Output the [x, y] coordinate of the center of the cell containing the given text.  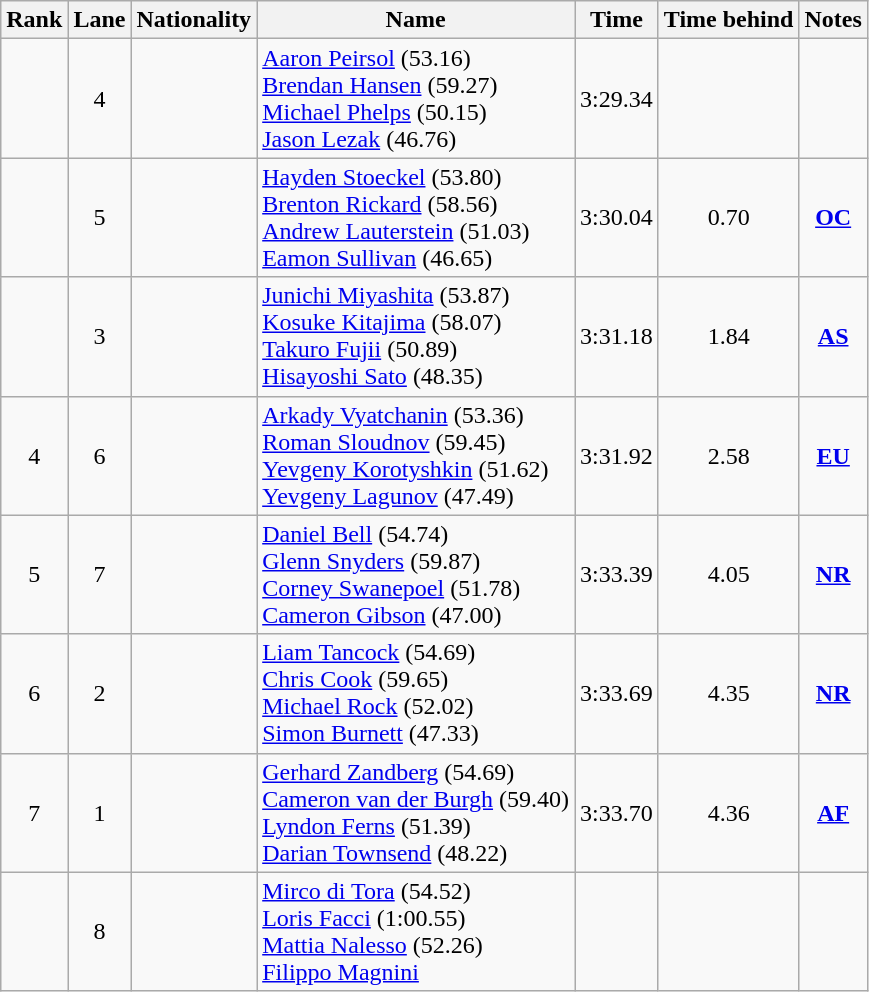
1 [100, 812]
3:29.34 [617, 98]
Notes [833, 20]
0.70 [728, 218]
Arkady Vyatchanin (53.36) Roman Sloudnov (59.45) Yevgeny Korotyshkin (51.62) Yevgeny Lagunov (47.49) [416, 456]
Time [617, 20]
3:31.92 [617, 456]
Name [416, 20]
3:31.18 [617, 336]
Mirco di Tora (54.52) Loris Facci (1:00.55) Mattia Nalesso (52.26) Filippo Magnini [416, 932]
4.05 [728, 574]
Rank [34, 20]
Daniel Bell (54.74) Glenn Snyders (59.87) Corney Swanepoel (51.78) Cameron Gibson (47.00) [416, 574]
3:33.70 [617, 812]
Nationality [194, 20]
2.58 [728, 456]
Liam Tancock (54.69) Chris Cook (59.65) Michael Rock (52.02) Simon Burnett (47.33) [416, 694]
Time behind [728, 20]
EU [833, 456]
1.84 [728, 336]
2 [100, 694]
4.35 [728, 694]
OC [833, 218]
3 [100, 336]
AF [833, 812]
AS [833, 336]
Hayden Stoeckel (53.80) Brenton Rickard (58.56) Andrew Lauterstein (51.03) Eamon Sullivan (46.65) [416, 218]
Aaron Peirsol (53.16) Brendan Hansen (59.27) Michael Phelps (50.15) Jason Lezak (46.76) [416, 98]
4.36 [728, 812]
Lane [100, 20]
3:30.04 [617, 218]
8 [100, 932]
3:33.69 [617, 694]
Junichi Miyashita (53.87) Kosuke Kitajima (58.07) Takuro Fujii (50.89) Hisayoshi Sato (48.35) [416, 336]
Gerhard Zandberg (54.69) Cameron van der Burgh (59.40) Lyndon Ferns (51.39) Darian Townsend (48.22) [416, 812]
3:33.39 [617, 574]
